Detect which cell encompasses the target text, then output its (x, y) center coordinate. 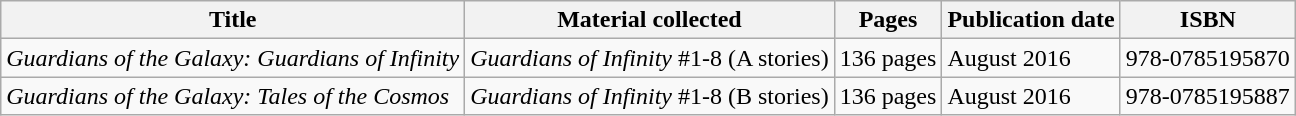
Pages (888, 20)
ISBN (1208, 20)
978-0785195887 (1208, 96)
Guardians of Infinity #1-8 (A stories) (650, 58)
Title (233, 20)
Guardians of the Galaxy: Guardians of Infinity (233, 58)
Publication date (1031, 20)
Guardians of Infinity #1-8 (B stories) (650, 96)
Material collected (650, 20)
978-0785195870 (1208, 58)
Guardians of the Galaxy: Tales of the Cosmos (233, 96)
